Return the (X, Y) coordinate for the center point of the cell that contains the specified text.  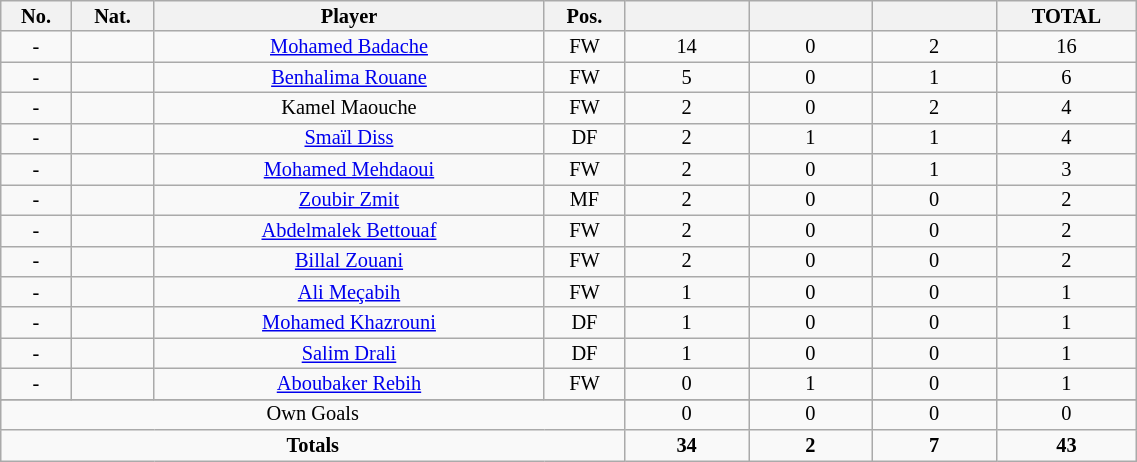
Billal Zouani (349, 262)
No. (36, 16)
Player (349, 16)
Pos. (584, 16)
Zoubir Zmit (349, 200)
Benhalima Rouane (349, 78)
3 (1066, 170)
5 (687, 78)
Kamel Maouche (349, 108)
7 (934, 446)
Own Goals (313, 414)
6 (1066, 78)
Mohamed Mehdaoui (349, 170)
TOTAL (1066, 16)
43 (1066, 446)
Totals (313, 446)
16 (1066, 46)
MF (584, 200)
Salim Drali (349, 354)
Ali Meçabih (349, 292)
Smaïl Diss (349, 138)
Mohamed Badache (349, 46)
Nat. (112, 16)
Abdelmalek Bettouaf (349, 230)
14 (687, 46)
Mohamed Khazrouni (349, 322)
34 (687, 446)
Aboubaker Rebih (349, 384)
